Locate the cell with the specified text and output its [X, Y] center coordinate. 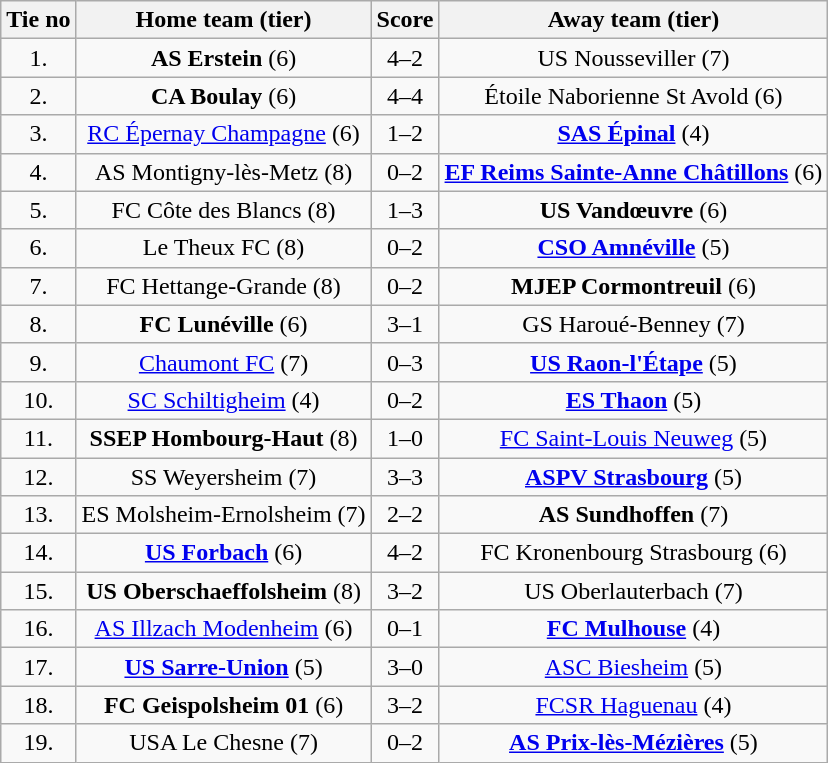
Étoile Naborienne St Avold (6) [634, 96]
ES Molsheim-Ernolsheim (7) [224, 515]
17. [38, 667]
1–2 [405, 134]
Away team (tier) [634, 20]
FC Saint-Louis Neuweg (5) [634, 438]
7. [38, 286]
FC Kronenbourg Strasbourg (6) [634, 553]
8. [38, 324]
3–1 [405, 324]
Tie no [38, 20]
AS Prix-lès-Mézières (5) [634, 743]
AS Illzach Modenheim (6) [224, 629]
USA Le Chesne (7) [224, 743]
RC Épernay Champagne (6) [224, 134]
Score [405, 20]
FC Geispolsheim 01 (6) [224, 705]
US Forbach (6) [224, 553]
3. [38, 134]
US Oberlauterbach (7) [634, 591]
MJEP Cormontreuil (6) [634, 286]
0–3 [405, 362]
5. [38, 210]
19. [38, 743]
ASC Biesheim (5) [634, 667]
CSO Amnéville (5) [634, 248]
US Raon-l'Étape (5) [634, 362]
US Sarre-Union (5) [224, 667]
0–1 [405, 629]
12. [38, 477]
Le Theux FC (8) [224, 248]
2. [38, 96]
3–3 [405, 477]
3–0 [405, 667]
SS Weyersheim (7) [224, 477]
SSEP Hombourg-Haut (8) [224, 438]
15. [38, 591]
SAS Épinal (4) [634, 134]
FC Côte des Blancs (8) [224, 210]
ES Thaon (5) [634, 400]
9. [38, 362]
11. [38, 438]
2–2 [405, 515]
AS Montigny-lès-Metz (8) [224, 172]
FC Lunéville (6) [224, 324]
US Oberschaeffolsheim (8) [224, 591]
US Vandœuvre (6) [634, 210]
Chaumont FC (7) [224, 362]
FC Hettange-Grande (8) [224, 286]
EF Reims Sainte-Anne Châtillons (6) [634, 172]
14. [38, 553]
18. [38, 705]
13. [38, 515]
AS Erstein (6) [224, 58]
Home team (tier) [224, 20]
1–0 [405, 438]
US Nousseviller (7) [634, 58]
1. [38, 58]
10. [38, 400]
GS Haroué-Benney (7) [634, 324]
16. [38, 629]
1–3 [405, 210]
6. [38, 248]
FCSR Haguenau (4) [634, 705]
CA Boulay (6) [224, 96]
4–4 [405, 96]
AS Sundhoffen (7) [634, 515]
FC Mulhouse (4) [634, 629]
SC Schiltigheim (4) [224, 400]
ASPV Strasbourg (5) [634, 477]
4. [38, 172]
